Provide the [X, Y] coordinate of the cell's center where the given text is located.  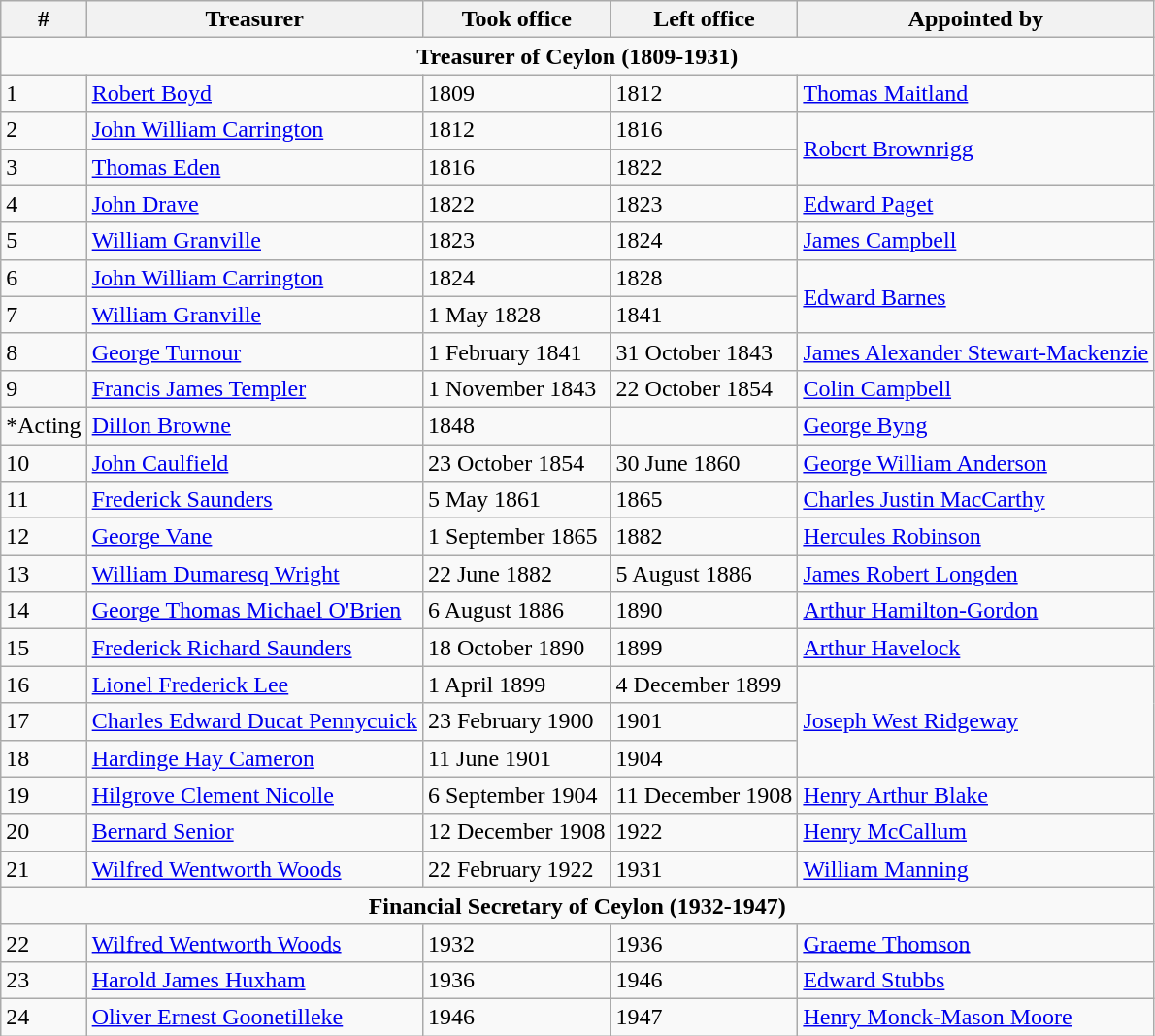
8 [44, 351]
1 February 1841 [516, 351]
Edward Paget [976, 204]
1 November 1843 [516, 388]
Arthur Hamilton-Gordon [976, 611]
Thomas Eden [254, 167]
James Robert Longden [976, 574]
6 August 1886 [516, 611]
Henry Arthur Blake [976, 795]
1841 [705, 315]
2 [44, 130]
Frederick Richard Saunders [254, 648]
Robert Brownrigg [976, 149]
14 [44, 611]
Bernard Senior [254, 832]
23 October 1854 [516, 463]
13 [44, 574]
24 [44, 1017]
Hardinge Hay Cameron [254, 758]
22 February 1922 [516, 869]
11 December 1908 [705, 795]
6 [44, 278]
# [44, 19]
Appointed by [976, 19]
1 May 1828 [516, 315]
Henry McCallum [976, 832]
11 [44, 500]
1922 [705, 832]
16 [44, 685]
1809 [516, 93]
George Vane [254, 537]
15 [44, 648]
Charles Edward Ducat Pennycuick [254, 721]
Edward Stubbs [976, 980]
18 October 1890 [516, 648]
5 May 1861 [516, 500]
12 December 1908 [516, 832]
Robert Boyd [254, 93]
9 [44, 388]
Thomas Maitland [976, 93]
Left office [705, 19]
11 June 1901 [516, 758]
Took office [516, 19]
22 [44, 943]
1882 [705, 537]
1 [44, 93]
Hilgrove Clement Nicolle [254, 795]
Treasurer [254, 19]
12 [44, 537]
1865 [705, 500]
19 [44, 795]
George Thomas Michael O'Brien [254, 611]
23 February 1900 [516, 721]
Graeme Thomson [976, 943]
Arthur Havelock [976, 648]
George William Anderson [976, 463]
6 September 1904 [516, 795]
4 [44, 204]
1901 [705, 721]
James Campbell [976, 241]
5 August 1886 [705, 574]
George Byng [976, 425]
Hercules Robinson [976, 537]
Treasurer of Ceylon (1809-1931) [577, 56]
James Alexander Stewart-Mackenzie [976, 351]
William Dumaresq Wright [254, 574]
*Acting [44, 425]
1 April 1899 [516, 685]
Colin Campbell [976, 388]
Frederick Saunders [254, 500]
22 June 1882 [516, 574]
Lionel Frederick Lee [254, 685]
3 [44, 167]
30 June 1860 [705, 463]
Dillon Browne [254, 425]
Joseph West Ridgeway [976, 721]
1904 [705, 758]
William Manning [976, 869]
Henry Monck-Mason Moore [976, 1017]
1828 [705, 278]
17 [44, 721]
22 October 1854 [705, 388]
Charles Justin MacCarthy [976, 500]
Edward Barnes [976, 296]
5 [44, 241]
1899 [705, 648]
George Turnour [254, 351]
John Caulfield [254, 463]
Financial Secretary of Ceylon (1932-1947) [577, 906]
21 [44, 869]
1947 [705, 1017]
Francis James Templer [254, 388]
20 [44, 832]
1931 [705, 869]
23 [44, 980]
John Drave [254, 204]
18 [44, 758]
1848 [516, 425]
Oliver Ernest Goonetilleke [254, 1017]
10 [44, 463]
1932 [516, 943]
1 September 1865 [516, 537]
Harold James Huxham [254, 980]
1890 [705, 611]
7 [44, 315]
31 October 1843 [705, 351]
4 December 1899 [705, 685]
